Return [x, y] of the center of cell containing provided text 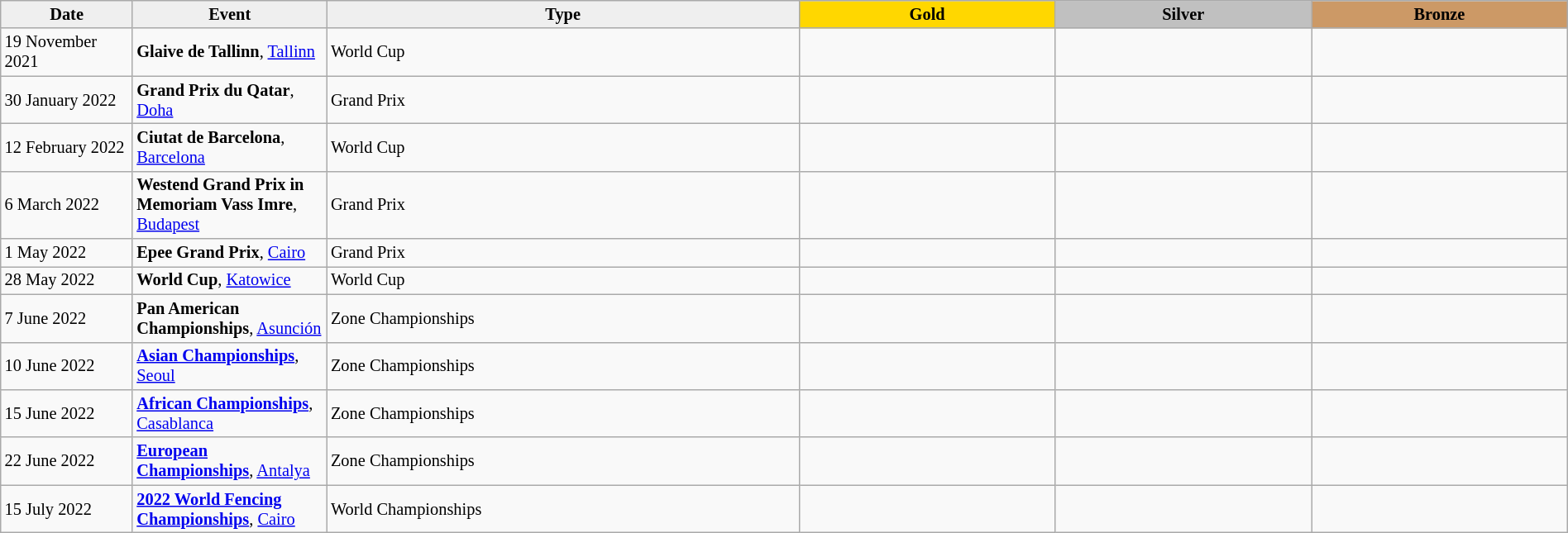
Epee Grand Prix, Cairo [230, 253]
1 May 2022 [67, 253]
Grand Prix du Qatar, Doha [230, 100]
Silver [1183, 14]
12 February 2022 [67, 147]
28 May 2022 [67, 280]
15 July 2022 [67, 509]
Glaive de Tallinn, Tallinn [230, 52]
Asian Championships, Seoul [230, 366]
10 June 2022 [67, 366]
Event [230, 14]
World Cup, Katowice [230, 280]
Type [562, 14]
European Championships, Antalya [230, 461]
19 November 2021 [67, 52]
22 June 2022 [67, 461]
Date [67, 14]
15 June 2022 [67, 413]
6 March 2022 [67, 205]
Pan American Championships, Asunción [230, 318]
Westend Grand Prix in Memoriam Vass Imre, Budapest [230, 205]
30 January 2022 [67, 100]
7 June 2022 [67, 318]
World Championships [562, 509]
2022 World Fencing Championships, Cairo [230, 509]
Gold [927, 14]
African Championships, Casablanca [230, 413]
Bronze [1440, 14]
Ciutat de Barcelona, Barcelona [230, 147]
